Capture the cell that displays the provided text and extract its [x, y] central coordinate. 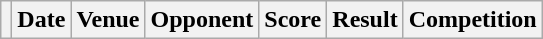
Competition [472, 20]
Opponent [202, 20]
Score [293, 20]
Date [42, 20]
Result [365, 20]
Venue [108, 20]
